Scan for the cell matching the given text and deliver its (X, Y) coordinate at center. 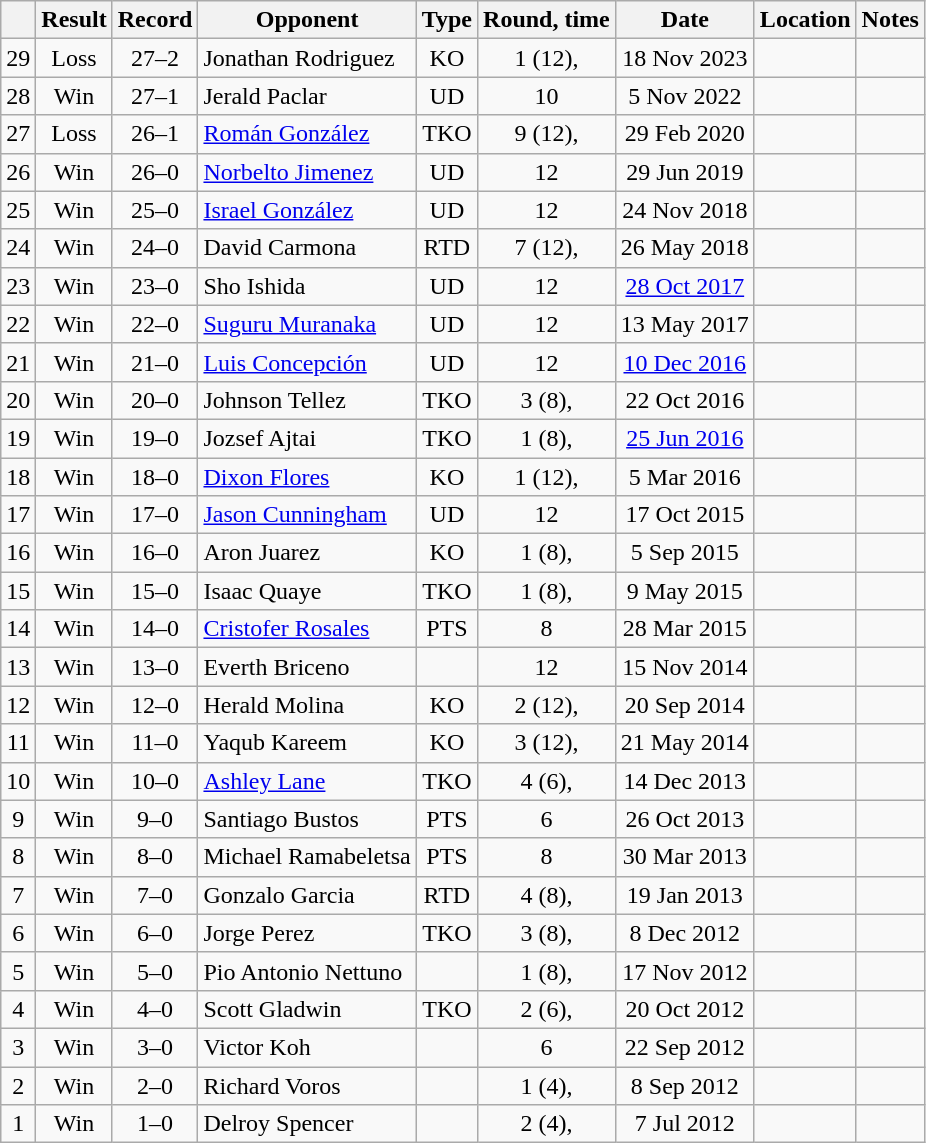
Record (155, 20)
15 Nov 2014 (684, 667)
16–0 (155, 553)
20 Sep 2014 (684, 705)
16 (18, 553)
Norbelto Jimenez (307, 172)
18 Nov 2023 (684, 58)
Jorge Perez (307, 933)
Result (74, 20)
5 Sep 2015 (684, 553)
14–0 (155, 629)
9 May 2015 (684, 591)
Notes (890, 20)
Gonzalo Garcia (307, 895)
29 (18, 58)
21 (18, 362)
1 (18, 1124)
17 (18, 515)
4 (8), (547, 895)
Everth Briceno (307, 667)
8 Sep 2012 (684, 1085)
1 (4), (547, 1085)
13 May 2017 (684, 324)
26 May 2018 (684, 248)
5–0 (155, 971)
5 (18, 971)
24–0 (155, 248)
8–0 (155, 857)
28 (18, 96)
25–0 (155, 210)
23 (18, 286)
17 Nov 2012 (684, 971)
3 (18, 1047)
5 Nov 2022 (684, 96)
28 Mar 2015 (684, 629)
Michael Ramabeletsa (307, 857)
9 (12), (547, 134)
Opponent (307, 20)
14 (18, 629)
29 Feb 2020 (684, 134)
9 (18, 819)
27–2 (155, 58)
28 Oct 2017 (684, 286)
Santiago Bustos (307, 819)
Cristofer Rosales (307, 629)
26 (18, 172)
Richard Voros (307, 1085)
10–0 (155, 781)
20–0 (155, 400)
Israel González (307, 210)
13–0 (155, 667)
22 Oct 2016 (684, 400)
20 (18, 400)
Ashley Lane (307, 781)
3–0 (155, 1047)
17–0 (155, 515)
27–1 (155, 96)
4 (6), (547, 781)
2 (12), (547, 705)
22–0 (155, 324)
26 Oct 2013 (684, 819)
7 Jul 2012 (684, 1124)
21 May 2014 (684, 743)
Johnson Tellez (307, 400)
David Carmona (307, 248)
19–0 (155, 438)
Sho Ishida (307, 286)
1–0 (155, 1124)
12–0 (155, 705)
24 (18, 248)
2 (4), (547, 1124)
7–0 (155, 895)
Jerald Paclar (307, 96)
Aron Juarez (307, 553)
Dixon Flores (307, 477)
7 (12), (547, 248)
29 Jun 2019 (684, 172)
Suguru Muranaka (307, 324)
25 (18, 210)
20 Oct 2012 (684, 1009)
Román González (307, 134)
13 (18, 667)
Pio Antonio Nettuno (307, 971)
Scott Gladwin (307, 1009)
2 (6), (547, 1009)
Herald Molina (307, 705)
Location (805, 20)
15–0 (155, 591)
Date (684, 20)
14 Dec 2013 (684, 781)
8 Dec 2012 (684, 933)
Isaac Quaye (307, 591)
3 (12), (547, 743)
Jozsef Ajtai (307, 438)
5 Mar 2016 (684, 477)
4–0 (155, 1009)
27 (18, 134)
15 (18, 591)
2–0 (155, 1085)
Round, time (547, 20)
11–0 (155, 743)
9–0 (155, 819)
Delroy Spencer (307, 1124)
18–0 (155, 477)
11 (18, 743)
26–0 (155, 172)
Victor Koh (307, 1047)
7 (18, 895)
21–0 (155, 362)
22 Sep 2012 (684, 1047)
6–0 (155, 933)
25 Jun 2016 (684, 438)
2 (18, 1085)
24 Nov 2018 (684, 210)
18 (18, 477)
4 (18, 1009)
19 (18, 438)
10 Dec 2016 (684, 362)
Jonathan Rodriguez (307, 58)
Luis Concepción (307, 362)
30 Mar 2013 (684, 857)
Type (446, 20)
17 Oct 2015 (684, 515)
26–1 (155, 134)
Yaqub Kareem (307, 743)
22 (18, 324)
23–0 (155, 286)
Jason Cunningham (307, 515)
19 Jan 2013 (684, 895)
